From the cell containing the given text, extract its center point as [X, Y] coordinate. 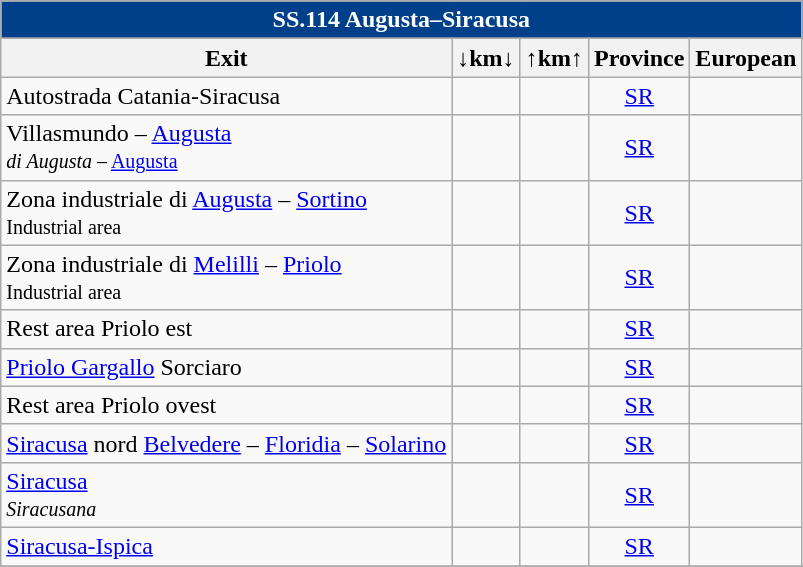
Rest area Priolo ovest [226, 405]
Priolo Gargallo Sorciaro [226, 367]
Rest area Priolo est [226, 329]
SS.114 Augusta–Siracusa [402, 20]
Zona industriale di Augusta – Sortino Industrial area [226, 212]
Exit [226, 58]
European [746, 58]
Zona industriale di Melilli – Priolo Industrial area [226, 278]
Siracusa nord Belvedere – Floridia – Solarino [226, 443]
↑km↑ [554, 58]
Siracusa-Ispica [226, 546]
Villasmundo – Augusta di Augusta – Augusta [226, 148]
↓km↓ [486, 58]
Siracusa Siracusana [226, 494]
Province [640, 58]
Autostrada Catania-Siracusa [226, 96]
